Determine the [x, y] coordinate at the center of the cell enclosing the given text.  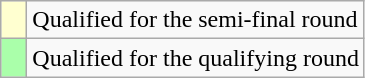
Qualified for the semi-final round [196, 20]
Qualified for the qualifying round [196, 58]
